Find where the given text appears and provide that cell's center as (X, Y) coordinate. 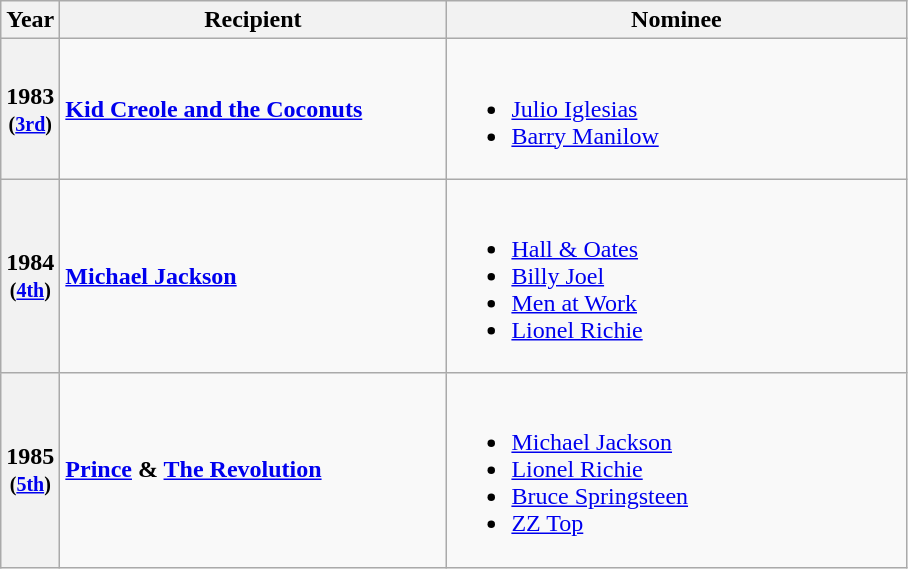
1984 (4th) (30, 276)
Kid Creole and the Coconuts (253, 109)
Prince & The Revolution (253, 470)
Michael JacksonLionel RichieBruce SpringsteenZZ Top (676, 470)
Year (30, 20)
Hall & OatesBilly JoelMen at WorkLionel Richie (676, 276)
Julio IglesiasBarry Manilow (676, 109)
Recipient (253, 20)
1985 (5th) (30, 470)
Michael Jackson (253, 276)
1983 (3rd) (30, 109)
Nominee (676, 20)
